Search for the cell housing the specified text and yield its [X, Y] center coordinate. 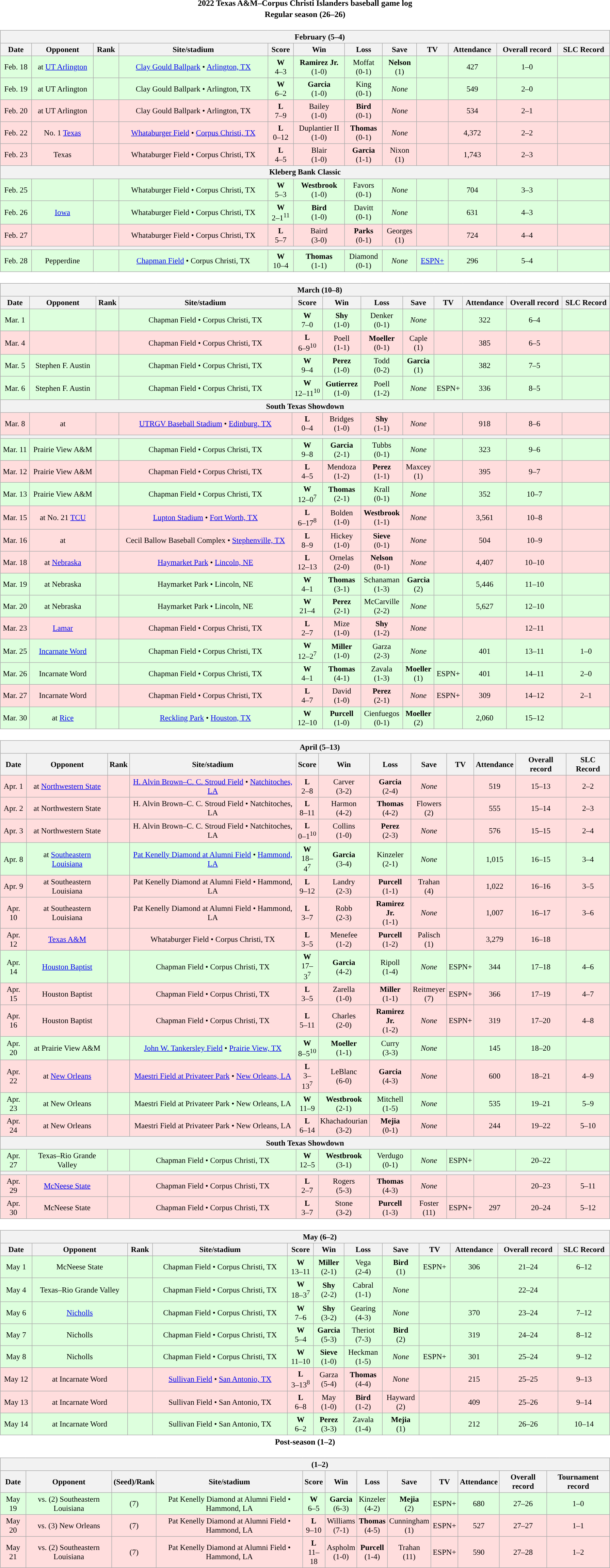
May 8 [16, 1356]
Ornelas(2-0) [342, 563]
Purcell(1-4) [372, 1552]
296 [472, 261]
L11–18 [314, 1552]
Feb. 19 [16, 89]
Gutierrez(1-0) [342, 388]
8–5 [534, 388]
May 20 [13, 1526]
Tubbs(0-1) [382, 450]
Lupton Stadium • Fort Worth, TX [206, 518]
3–4 [588, 859]
March (10–8) [305, 290]
336 [485, 388]
Mendoza(1-2) [342, 471]
Bird(1) [401, 1267]
Duplantier II(1-0) [319, 133]
27–28 [523, 1552]
25–25 [528, 1379]
Moeller(1) [418, 673]
17–19 [541, 994]
Purcell(1-0) [342, 718]
May 12 [16, 1379]
344 [495, 967]
W7–0 [307, 320]
Cienfuegos(0-1) [382, 718]
5–10 [588, 1125]
Zavala(1-3) [382, 673]
Parks(0-1) [364, 235]
Mar. 8 [15, 424]
27–26 [523, 1503]
1,743 [472, 155]
Garcia(2-1) [342, 450]
Charles(2-0) [344, 1021]
4–4 [527, 235]
Miller(1-1) [390, 994]
3–5 [588, 886]
W12–1110 [307, 388]
5–12 [588, 1207]
9–6 [534, 450]
Moffat(0-1) [364, 67]
Garcia(1-1) [364, 155]
10–14 [584, 1424]
370 [474, 1312]
L2–8 [307, 786]
at Prairie View A&M [67, 1048]
Stone(3-2) [344, 1207]
Mar. 30 [15, 718]
Thomas(4-2) [390, 808]
Khachadourian(3-2) [344, 1125]
3–3 [527, 190]
Davitt(0-1) [364, 212]
Harmon(4-2) [344, 808]
Shy(1-2) [382, 629]
323 [485, 450]
1,007 [495, 913]
Collins(1-0) [344, 831]
Garcia(3-4) [344, 859]
Thomas(4-4) [363, 1379]
Theriot(7-3) [363, 1335]
244 [495, 1125]
May 4 [16, 1290]
May 21 [13, 1552]
May 14 [16, 1424]
Rogers(5-3) [344, 1186]
Blair(1-0) [319, 155]
Bailey(1-0) [319, 111]
Carver(3-2) [344, 786]
L9–10 [314, 1526]
Shy(2-2) [329, 1290]
Ramirez Jr.(1-1) [390, 913]
4,372 [472, 133]
Garcia(6-3) [341, 1503]
at Rice [63, 718]
Iowa [63, 212]
W13–11 [301, 1267]
Aspholm(1-0) [341, 1552]
2,060 [485, 718]
519 [495, 786]
at No. 21 TCU [63, 518]
May 6 [16, 1312]
17–18 [541, 967]
April (5–13) [305, 747]
Poell(1-2) [382, 388]
Mar. 18 [15, 563]
395 [485, 471]
Miller(2-1) [329, 1267]
Kinzeler(2-1) [390, 859]
Apr. 23 [14, 1103]
Mar. 6 [15, 388]
Curry(3-3) [390, 1048]
Apr. 27 [14, 1161]
10–7 [534, 494]
Mar. 27 [15, 696]
Mejia(1) [401, 1424]
Thomas(3-1) [342, 584]
534 [472, 111]
3,561 [485, 518]
(Seed)/Rank [134, 1482]
Westbrook(1-0) [319, 190]
Diamond(0-1) [364, 261]
May 13 [16, 1402]
Thomas(0-1) [364, 133]
12–11 [534, 629]
19–22 [541, 1125]
5,446 [485, 584]
Denker(0-1) [382, 320]
Kleberg Bank Classic [305, 172]
L6–14 [307, 1125]
309 [485, 696]
King(0-1) [364, 89]
1,022 [495, 886]
John W. Tankersley Field • Prairie View, TX [212, 1048]
3,279 [495, 939]
Mar. 5 [15, 365]
Texas [63, 155]
W6–5 [314, 1503]
Apr. 16 [14, 1021]
Ramirez Jr.(1-2) [390, 1021]
527 [479, 1526]
Apr. 2 [14, 808]
Mar. 20 [15, 606]
6–5 [534, 343]
Vega(2-4) [363, 1267]
25–24 [528, 1356]
Favors(0-1) [364, 190]
13–11 [534, 651]
9–14 [584, 1402]
Apr. 20 [14, 1048]
Sieve(0-1) [382, 540]
Perez(3-3) [329, 1424]
Perez(2-3) [390, 831]
8–12 [584, 1335]
Hickey(1-0) [342, 540]
14–11 [534, 673]
Nelson(0-1) [382, 563]
Pepperdine [63, 261]
1–1 [578, 1526]
27–27 [523, 1526]
Mize(1-0) [342, 629]
Baird(3-0) [319, 235]
L3–138 [301, 1379]
15–12 [534, 718]
W18–37 [301, 1290]
Maxcey(1) [418, 471]
Krall(0-1) [382, 494]
Trahan(4) [429, 886]
Williams(7-1) [341, 1526]
Cabral(1-1) [363, 1290]
Ripoll(1-4) [390, 967]
Schanaman(1-3) [382, 584]
Apr. 9 [14, 886]
Westbrook(2-1) [344, 1103]
382 [485, 365]
UTRGV Baseball Stadium • Edinburg, TX [206, 424]
LeBlanc(6-0) [344, 1076]
10–8 [534, 518]
L8–9 [307, 540]
Gearing(4-3) [363, 1312]
Zarella(1-0) [344, 994]
212 [474, 1424]
Lamar [63, 629]
Feb. 18 [16, 67]
306 [474, 1267]
7–5 [534, 365]
704 [472, 190]
L7–9 [280, 111]
4–8 [588, 1021]
Cecil Ballow Baseball Complex • Stephenville, TX [206, 540]
Reitmeyer(7) [429, 994]
Feb. 28 [16, 261]
Garcia(1-0) [319, 89]
W12–27 [307, 651]
322 [485, 320]
Thomas(2-1) [342, 494]
16–15 [541, 859]
Verdugo(0-1) [390, 1161]
Shy(1-1) [382, 424]
724 [472, 235]
Garcia(1) [418, 365]
Garcia(5-3) [329, 1335]
Thomas(4-5) [372, 1526]
301 [474, 1356]
21–24 [528, 1267]
4–6 [588, 967]
26–26 [528, 1424]
Bolden(1-0) [342, 518]
20–22 [541, 1161]
Apr. 12 [14, 939]
20–24 [541, 1207]
918 [485, 424]
Purcell(1-1) [390, 886]
W11–9 [307, 1103]
W8–510 [307, 1048]
vs. (3) New Orleans [69, 1526]
Landry(2-3) [344, 886]
W9–4 [307, 365]
Mitchell(1-5) [390, 1103]
McCarville(2-2) [382, 606]
Mar. 19 [15, 584]
555 [495, 808]
366 [495, 994]
1–2 [578, 1552]
1,015 [495, 859]
L8–11 [307, 808]
576 [495, 831]
Ramirez Jr.(1-0) [319, 67]
Shy(3-2) [329, 1312]
Thomas(4-3) [390, 1186]
W5–4 [301, 1335]
3–6 [588, 913]
215 [474, 1379]
2–4 [588, 831]
W9–8 [307, 450]
Moeller(2) [418, 718]
9–13 [584, 1379]
15–14 [541, 808]
L0–12 [280, 133]
385 [485, 343]
4–7 [588, 994]
Thomas(4-1) [342, 673]
W10–4 [280, 261]
Apr. 8 [14, 859]
Garcia(4-2) [344, 967]
Apr. 14 [14, 967]
16–17 [541, 913]
Foster(11) [429, 1207]
145 [495, 1048]
9–7 [534, 471]
Palisch(1) [429, 939]
12–10 [534, 606]
Poell(1-1) [342, 343]
Apr. 3 [14, 831]
Zavala(1-4) [363, 1424]
7–12 [584, 1312]
8–6 [534, 424]
Apr. 10 [14, 913]
18–20 [541, 1048]
18–21 [541, 1076]
L0–110 [307, 831]
Apr. 22 [14, 1076]
Robb(2-3) [344, 913]
Feb. 22 [16, 133]
Mar. 11 [15, 450]
Feb. 27 [16, 235]
Moeller(0-1) [382, 343]
Apr. 29 [14, 1186]
L6–910 [307, 343]
L4–7 [307, 696]
Bird(2) [401, 1335]
15–13 [541, 786]
Feb. 25 [16, 190]
W18–47 [307, 859]
Bird(0-1) [364, 111]
Apr. 30 [14, 1207]
Georges(1) [400, 235]
W4–3 [280, 67]
6–12 [584, 1267]
Bird(1-0) [319, 212]
631 [472, 212]
Mejia(2) [409, 1503]
L5–7 [280, 235]
24–24 [528, 1335]
Sieve(1-0) [329, 1356]
16–18 [541, 939]
504 [485, 540]
10–10 [534, 563]
535 [495, 1103]
Garcia(2-4) [390, 786]
14–12 [534, 696]
Garza(5-4) [329, 1379]
L3–137 [307, 1076]
L6–178 [307, 518]
549 [472, 89]
4–9 [588, 1076]
Mar. 12 [15, 471]
W5–3 [280, 190]
352 [485, 494]
L12–13 [307, 563]
Moeller(1-1) [344, 1048]
May 1 [16, 1267]
15–15 [541, 831]
11–10 [534, 584]
Texas A&M [67, 939]
20–23 [541, 1186]
Bird(1-2) [363, 1402]
427 [472, 67]
L5–11 [307, 1021]
L6–8 [301, 1402]
Thomas(1-1) [319, 261]
Garza(2-3) [382, 651]
W17–37 [307, 967]
Mar. 13 [15, 494]
Heckman(1-5) [363, 1356]
Mar. 15 [15, 518]
Garcia(4-3) [390, 1076]
W21–4 [307, 606]
Hayward(2) [401, 1402]
409 [474, 1402]
10–9 [534, 540]
May (6–2) [305, 1237]
February (5–4) [305, 37]
W12–07 [307, 494]
Feb. 20 [16, 111]
Trahan(11) [409, 1552]
22–24 [528, 1290]
David(1-0) [342, 696]
Nelson(1) [400, 67]
Caple(1) [418, 343]
Reckling Park • Houston, TX [206, 718]
600 [495, 1076]
Purcell(1-2) [390, 939]
May(1-0) [329, 1402]
Feb. 26 [16, 212]
5–11 [588, 1186]
Bridges(1-0) [342, 424]
Shy(1-0) [342, 320]
5–9 [588, 1103]
23–24 [528, 1312]
Mar. 1 [15, 320]
5–4 [527, 261]
(1–2) [305, 1464]
W7–6 [301, 1312]
Cunningham(1) [409, 1526]
Perez(1-1) [382, 471]
Mar. 26 [15, 673]
19–21 [541, 1103]
Mar. 16 [15, 540]
Nixon(1) [400, 155]
Feb. 23 [16, 155]
Apr. 15 [14, 994]
4–3 [527, 212]
W12–5 [307, 1161]
Garcia(2) [418, 584]
Miller(1-0) [342, 651]
16–16 [541, 886]
Kinzeler(4-2) [372, 1503]
No. 1 Texas [63, 133]
5,627 [485, 606]
Westbrook(3-1) [344, 1161]
May 7 [16, 1335]
May 19 [13, 1503]
Apr. 1 [14, 786]
590 [479, 1552]
Flowers(2) [429, 808]
680 [479, 1503]
17–20 [541, 1021]
Tournament record [578, 1482]
Todd(0-2) [382, 365]
25–26 [528, 1402]
297 [495, 1207]
Perez(1-0) [342, 365]
Mejia(0-1) [390, 1125]
Mar. 25 [15, 651]
L0–4 [307, 424]
Mar. 4 [15, 343]
L9–12 [307, 886]
6–4 [534, 320]
9–12 [584, 1356]
W11–10 [301, 1356]
Mar. 23 [15, 629]
Apr. 24 [14, 1125]
Westbrook(1-1) [382, 518]
W2–111 [280, 212]
4,407 [485, 563]
Menefee(1-2) [344, 939]
W12–10 [307, 718]
Purcell(1-3) [390, 1207]
